Return (X, Y) of the center of cell containing provided text 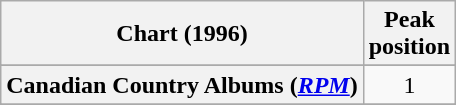
Chart (1996) (182, 34)
Canadian Country Albums (RPM) (182, 85)
1 (409, 85)
Peakposition (409, 34)
